Search for the cell housing the specified text and yield its [x, y] center coordinate. 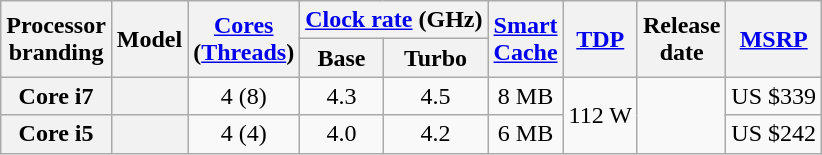
TDP [600, 39]
US $339 [774, 96]
Turbo [436, 58]
8 MB [526, 96]
Base [342, 58]
Processorbranding [56, 39]
4.2 [436, 134]
6 MB [526, 134]
4 (8) [244, 96]
Core i5 [56, 134]
US $242 [774, 134]
MSRP [774, 39]
4 (4) [244, 134]
Clock rate (GHz) [394, 20]
Model [149, 39]
Core i7 [56, 96]
4.5 [436, 96]
SmartCache [526, 39]
4.0 [342, 134]
4.3 [342, 96]
Cores(Threads) [244, 39]
112 W [600, 115]
Releasedate [681, 39]
